Scan for the cell matching the given text and deliver its (x, y) coordinate at center. 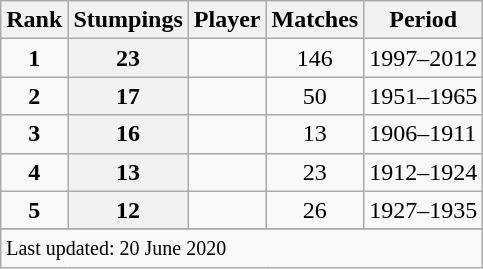
1951–1965 (424, 96)
12 (128, 210)
1997–2012 (424, 58)
5 (34, 210)
Rank (34, 20)
146 (315, 58)
Stumpings (128, 20)
1927–1935 (424, 210)
Last updated: 20 June 2020 (242, 248)
1906–1911 (424, 134)
3 (34, 134)
17 (128, 96)
4 (34, 172)
1 (34, 58)
Matches (315, 20)
50 (315, 96)
Period (424, 20)
Player (227, 20)
2 (34, 96)
16 (128, 134)
1912–1924 (424, 172)
26 (315, 210)
